Provide the [x, y] coordinate of the cell's center where the given text is located.  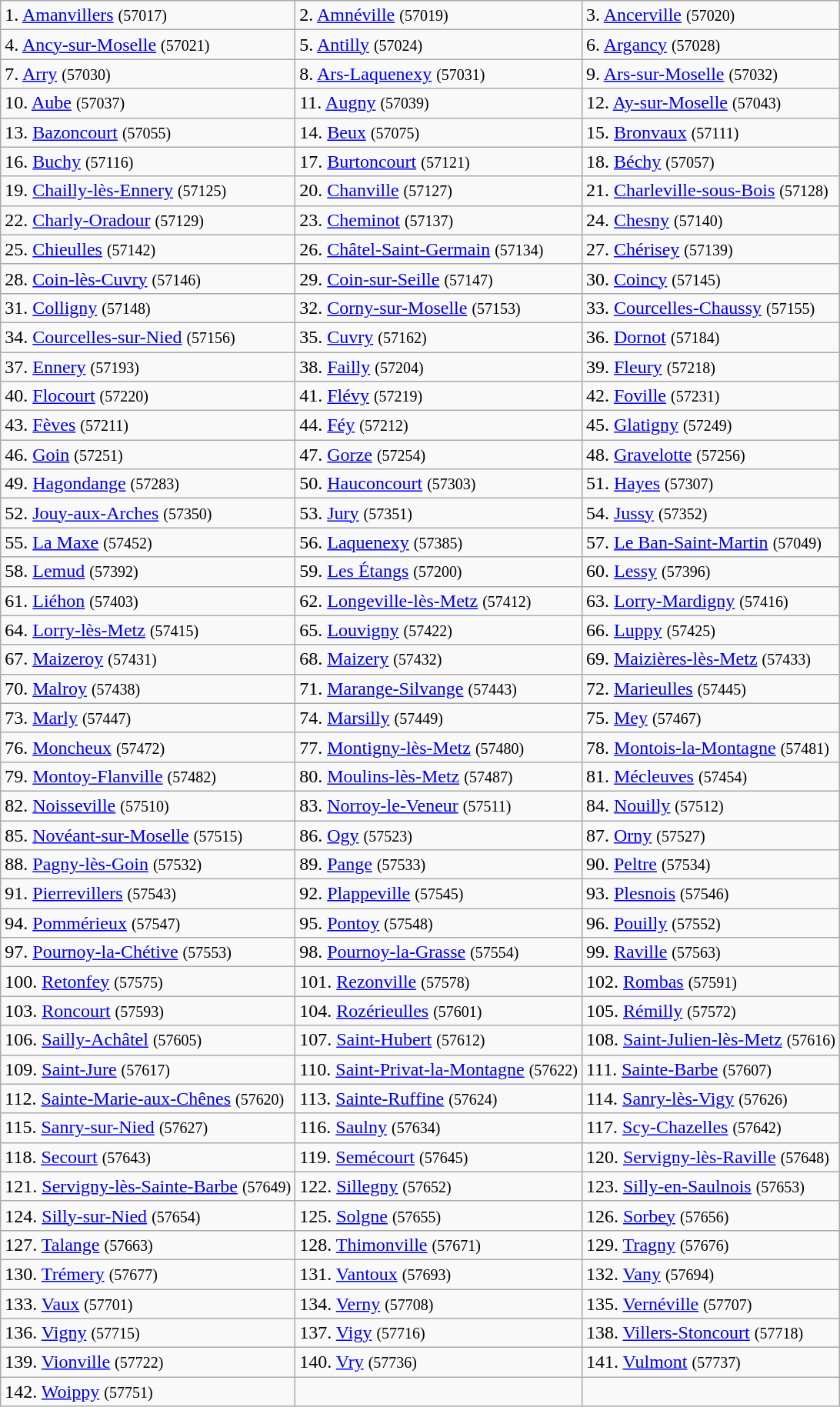
82. Noisseville (57510) [148, 805]
55. La Maxe (57452) [148, 542]
58. Lemud (57392) [148, 572]
74. Marsilly (57449) [438, 718]
27. Chérisey (57139) [711, 249]
3. Ancerville (57020) [711, 15]
120. Servigny-lès-Raville (57648) [711, 1157]
64. Lorry-lès-Metz (57415) [148, 630]
17. Burtoncourt (57121) [438, 162]
72. Marieulles (57445) [711, 688]
130. Trémery (57677) [148, 1274]
71. Marange-Silvange (57443) [438, 688]
89. Pange (57533) [438, 865]
135. Vernéville (57707) [711, 1304]
30. Coincy (57145) [711, 278]
24. Chesny (57140) [711, 220]
140. Vry (57736) [438, 1362]
68. Maizery (57432) [438, 659]
16. Buchy (57116) [148, 162]
29. Coin-sur-Seille (57147) [438, 278]
124. Silly-sur-Nied (57654) [148, 1215]
112. Sainte-Marie-aux-Chênes (57620) [148, 1099]
142. Woippy (57751) [148, 1392]
52. Jouy-aux-Arches (57350) [148, 513]
49. Hagondange (57283) [148, 484]
40. Flocourt (57220) [148, 396]
23. Cheminot (57137) [438, 220]
100. Retonfey (57575) [148, 982]
31. Colligny (57148) [148, 308]
46. Goin (57251) [148, 455]
119. Semécourt (57645) [438, 1157]
84. Nouilly (57512) [711, 805]
81. Mécleuves (57454) [711, 776]
106. Sailly-Achâtel (57605) [148, 1040]
109. Saint-Jure (57617) [148, 1069]
94. Pommérieux (57547) [148, 923]
123. Silly-en-Saulnois (57653) [711, 1186]
115. Sanry-sur-Nied (57627) [148, 1128]
34. Courcelles-sur-Nied (57156) [148, 337]
2. Amnéville (57019) [438, 15]
65. Louvigny (57422) [438, 630]
78. Montois-la-Montagne (57481) [711, 747]
10. Aube (57037) [148, 103]
32. Corny-sur-Moselle (57153) [438, 308]
25. Chieulles (57142) [148, 249]
57. Le Ban-Saint-Martin (57049) [711, 542]
9. Ars-sur-Moselle (57032) [711, 74]
111. Sainte-Barbe (57607) [711, 1069]
7. Arry (57030) [148, 74]
105. Rémilly (57572) [711, 1011]
66. Luppy (57425) [711, 630]
37. Ennery (57193) [148, 367]
96. Pouilly (57552) [711, 923]
54. Jussy (57352) [711, 513]
73. Marly (57447) [148, 718]
131. Vantoux (57693) [438, 1274]
125. Solgne (57655) [438, 1215]
11. Augny (57039) [438, 103]
12. Ay-sur-Moselle (57043) [711, 103]
122. Sillegny (57652) [438, 1186]
8. Ars-Laquenexy (57031) [438, 74]
113. Sainte-Ruffine (57624) [438, 1099]
67. Maizeroy (57431) [148, 659]
1. Amanvillers (57017) [148, 15]
18. Béchy (57057) [711, 162]
137. Vigy (57716) [438, 1333]
20. Chanville (57127) [438, 191]
121. Servigny-lès-Sainte-Barbe (57649) [148, 1186]
134. Verny (57708) [438, 1304]
91. Pierrevillers (57543) [148, 894]
88. Pagny-lès-Goin (57532) [148, 865]
116. Saulny (57634) [438, 1128]
83. Norroy-le-Veneur (57511) [438, 805]
133. Vaux (57701) [148, 1304]
118. Secourt (57643) [148, 1157]
59. Les Étangs (57200) [438, 572]
104. Rozérieulles (57601) [438, 1011]
136. Vigny (57715) [148, 1333]
98. Pournoy-la-Grasse (57554) [438, 952]
86. Ogy (57523) [438, 835]
107. Saint-Hubert (57612) [438, 1040]
35. Cuvry (57162) [438, 337]
77. Montigny-lès-Metz (57480) [438, 747]
13. Bazoncourt (57055) [148, 132]
138. Villers-Stoncourt (57718) [711, 1333]
39. Fleury (57218) [711, 367]
19. Chailly-lès-Ennery (57125) [148, 191]
36. Dornot (57184) [711, 337]
76. Moncheux (57472) [148, 747]
38. Failly (57204) [438, 367]
87. Orny (57527) [711, 835]
79. Montoy-Flanville (57482) [148, 776]
85. Novéant-sur-Moselle (57515) [148, 835]
70. Malroy (57438) [148, 688]
53. Jury (57351) [438, 513]
127. Talange (57663) [148, 1245]
14. Beux (57075) [438, 132]
90. Peltre (57534) [711, 865]
128. Thimonville (57671) [438, 1245]
69. Maizières-lès-Metz (57433) [711, 659]
117. Scy-Chazelles (57642) [711, 1128]
80. Moulins-lès-Metz (57487) [438, 776]
5. Antilly (57024) [438, 45]
93. Plesnois (57546) [711, 894]
15. Bronvaux (57111) [711, 132]
108. Saint-Julien-lès-Metz (57616) [711, 1040]
110. Saint-Privat-la-Montagne (57622) [438, 1069]
75. Mey (57467) [711, 718]
21. Charleville-sous-Bois (57128) [711, 191]
99. Raville (57563) [711, 952]
101. Rezonville (57578) [438, 982]
92. Plappeville (57545) [438, 894]
22. Charly-Oradour (57129) [148, 220]
114. Sanry-lès-Vigy (57626) [711, 1099]
141. Vulmont (57737) [711, 1362]
28. Coin-lès-Cuvry (57146) [148, 278]
103. Roncourt (57593) [148, 1011]
6. Argancy (57028) [711, 45]
97. Pournoy-la-Chétive (57553) [148, 952]
61. Liéhon (57403) [148, 601]
4. Ancy-sur-Moselle (57021) [148, 45]
42. Foville (57231) [711, 396]
43. Fèves (57211) [148, 425]
45. Glatigny (57249) [711, 425]
26. Châtel-Saint-Germain (57134) [438, 249]
95. Pontoy (57548) [438, 923]
60. Lessy (57396) [711, 572]
47. Gorze (57254) [438, 455]
63. Lorry-Mardigny (57416) [711, 601]
41. Flévy (57219) [438, 396]
139. Vionville (57722) [148, 1362]
102. Rombas (57591) [711, 982]
33. Courcelles-Chaussy (57155) [711, 308]
44. Féy (57212) [438, 425]
48. Gravelotte (57256) [711, 455]
129. Tragny (57676) [711, 1245]
56. Laquenexy (57385) [438, 542]
62. Longeville-lès-Metz (57412) [438, 601]
50. Hauconcourt (57303) [438, 484]
132. Vany (57694) [711, 1274]
126. Sorbey (57656) [711, 1215]
51. Hayes (57307) [711, 484]
